Extract the (X, Y) coordinate from the center of the cell holding the provided text.  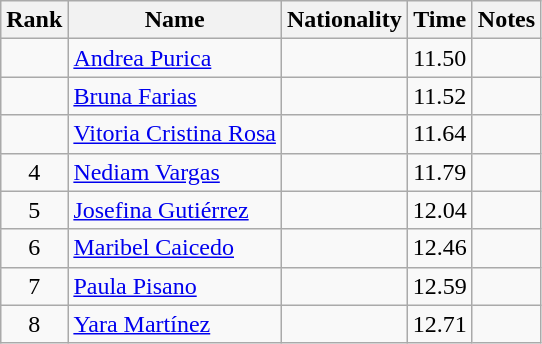
12.04 (440, 210)
12.59 (440, 286)
5 (34, 210)
4 (34, 172)
11.79 (440, 172)
8 (34, 324)
Josefina Gutiérrez (175, 210)
Yara Martínez (175, 324)
Bruna Farias (175, 96)
Paula Pisano (175, 286)
11.50 (440, 58)
12.46 (440, 248)
11.64 (440, 134)
Time (440, 20)
Notes (506, 20)
Vitoria Cristina Rosa (175, 134)
12.71 (440, 324)
Rank (34, 20)
Nationality (344, 20)
Maribel Caicedo (175, 248)
6 (34, 248)
Name (175, 20)
Nediam Vargas (175, 172)
7 (34, 286)
Andrea Purica (175, 58)
11.52 (440, 96)
